Scan for the cell matching the given text and deliver its [x, y] coordinate at center. 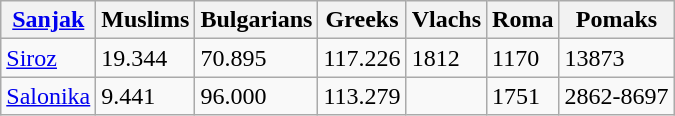
1812 [446, 58]
19.344 [146, 58]
Vlachs [446, 20]
Roma [523, 20]
96.000 [256, 96]
9.441 [146, 96]
2862-8697 [616, 96]
Siroz [48, 58]
Greeks [362, 20]
113.279 [362, 96]
Pomaks [616, 20]
70.895 [256, 58]
117.226 [362, 58]
Salonika [48, 96]
Sanjak [48, 20]
Muslims [146, 20]
1751 [523, 96]
13873 [616, 58]
1170 [523, 58]
Bulgarians [256, 20]
